Return (x, y) of the center of cell containing provided text 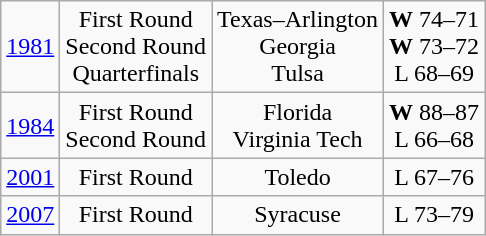
Texas–ArlingtonGeorgiaTulsa (298, 47)
First RoundSecond Round (136, 126)
1981 (30, 47)
First RoundSecond RoundQuarterfinals (136, 47)
L 73–79 (434, 215)
W 88–87L 66–68 (434, 126)
2001 (30, 177)
W 74–71W 73–72L 68–69 (434, 47)
FloridaVirginia Tech (298, 126)
Toledo (298, 177)
L 67–76 (434, 177)
2007 (30, 215)
1984 (30, 126)
Syracuse (298, 215)
